Capture the cell that displays the provided text and extract its [X, Y] central coordinate. 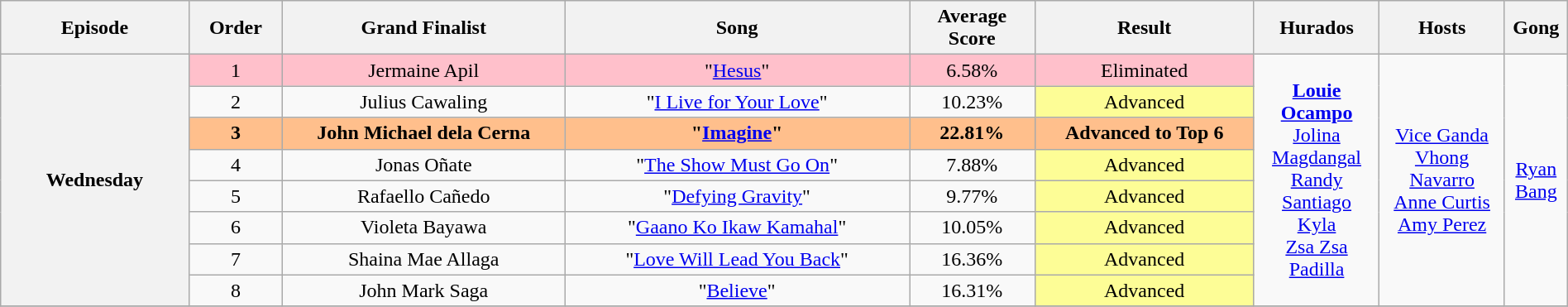
2 [236, 102]
Wednesday [94, 180]
1 [236, 70]
Hurados [1317, 28]
Result [1145, 28]
7.88% [973, 165]
Jermaine Apil [423, 70]
Rafaello Cañedo [423, 196]
"The Show Must Go On" [738, 165]
5 [236, 196]
Vice Ganda Vhong Navarro Anne Curtis Amy Perez [1442, 180]
Ryan Bang [1536, 180]
Average Score [973, 28]
6.58% [973, 70]
Eliminated [1145, 70]
Order [236, 28]
Episode [94, 28]
"Believe" [738, 290]
8 [236, 290]
10.05% [973, 228]
4 [236, 165]
Julius Cawaling [423, 102]
3 [236, 133]
Shaina Mae Allaga [423, 259]
16.31% [973, 290]
16.36% [973, 259]
6 [236, 228]
Song [738, 28]
9.77% [973, 196]
Jonas Oñate [423, 165]
22.81% [973, 133]
John Michael dela Cerna [423, 133]
John Mark Saga [423, 290]
Grand Finalist [423, 28]
Violeta Bayawa [423, 228]
Gong [1536, 28]
"Defying Gravity" [738, 196]
Advanced to Top 6 [1145, 133]
Hosts [1442, 28]
"Imagine" [738, 133]
Louie Ocampo Jolina Magdangal Randy Santiago Kyla Zsa Zsa Padilla [1317, 180]
"Gaano Ko Ikaw Kamahal" [738, 228]
"Hesus" [738, 70]
7 [236, 259]
"Love Will Lead You Back" [738, 259]
10.23% [973, 102]
"I Live for Your Love" [738, 102]
